Detect which cell encompasses the target text, then output its [x, y] center coordinate. 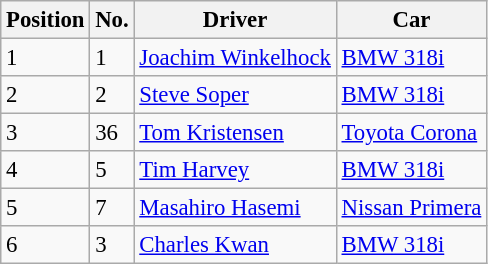
Car [411, 20]
Driver [235, 20]
Masahiro Hasemi [235, 208]
Steve Soper [235, 95]
6 [46, 245]
Tom Kristensen [235, 133]
36 [112, 133]
7 [112, 208]
Nissan Primera [411, 208]
Charles Kwan [235, 245]
Position [46, 20]
No. [112, 20]
4 [46, 170]
Joachim Winkelhock [235, 58]
Toyota Corona [411, 133]
Tim Harvey [235, 170]
